Scan for the cell matching the given text and deliver its [X, Y] coordinate at center. 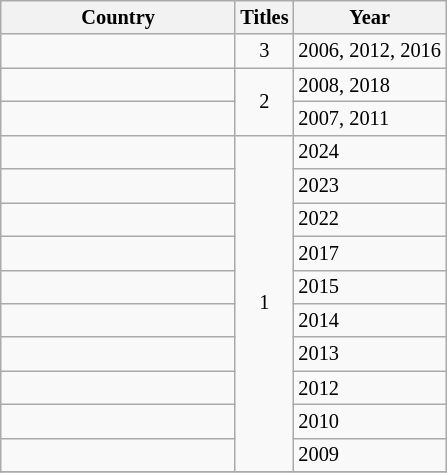
2023 [369, 186]
2012 [369, 388]
2014 [369, 320]
2008, 2018 [369, 85]
2006, 2012, 2016 [369, 51]
2013 [369, 354]
2015 [369, 287]
1 [264, 304]
2017 [369, 253]
Year [369, 17]
Country [118, 17]
2010 [369, 421]
2024 [369, 152]
2022 [369, 219]
2 [264, 102]
Titles [264, 17]
2007, 2011 [369, 118]
3 [264, 51]
2009 [369, 455]
